Identify which cell holds the provided text, then report its [x, y] central coordinate. 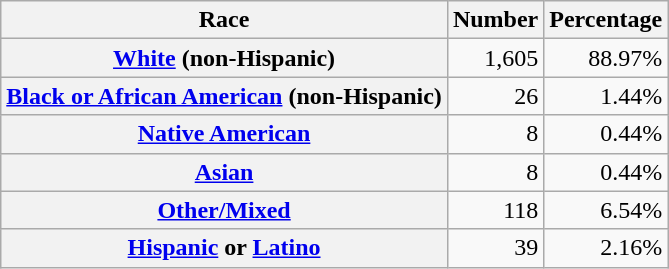
Native American [224, 134]
1,605 [495, 58]
White (non-Hispanic) [224, 58]
Number [495, 20]
1.44% [606, 96]
Race [224, 20]
39 [495, 248]
88.97% [606, 58]
Hispanic or Latino [224, 248]
Percentage [606, 20]
2.16% [606, 248]
Black or African American (non-Hispanic) [224, 96]
Asian [224, 172]
118 [495, 210]
Other/Mixed [224, 210]
26 [495, 96]
6.54% [606, 210]
